Locate the cell with the specified text and output its [X, Y] center coordinate. 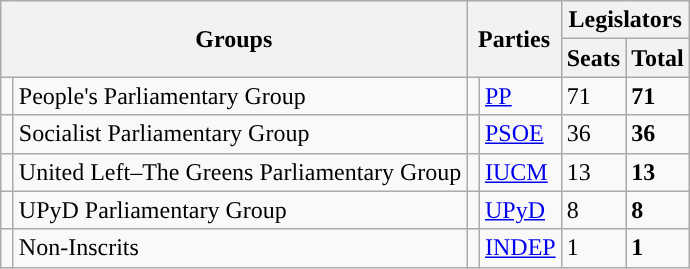
UPyD Parliamentary Group [240, 210]
Total [658, 58]
Seats [593, 58]
IUCM [520, 172]
Parties [514, 39]
Groups [234, 39]
Non-Inscrits [240, 248]
UPyD [520, 210]
United Left–The Greens Parliamentary Group [240, 172]
PSOE [520, 134]
PP [520, 96]
Socialist Parliamentary Group [240, 134]
Legislators [625, 20]
People's Parliamentary Group [240, 96]
INDEP [520, 248]
